Provide the [X, Y] coordinate of the cell's center where the given text is located.  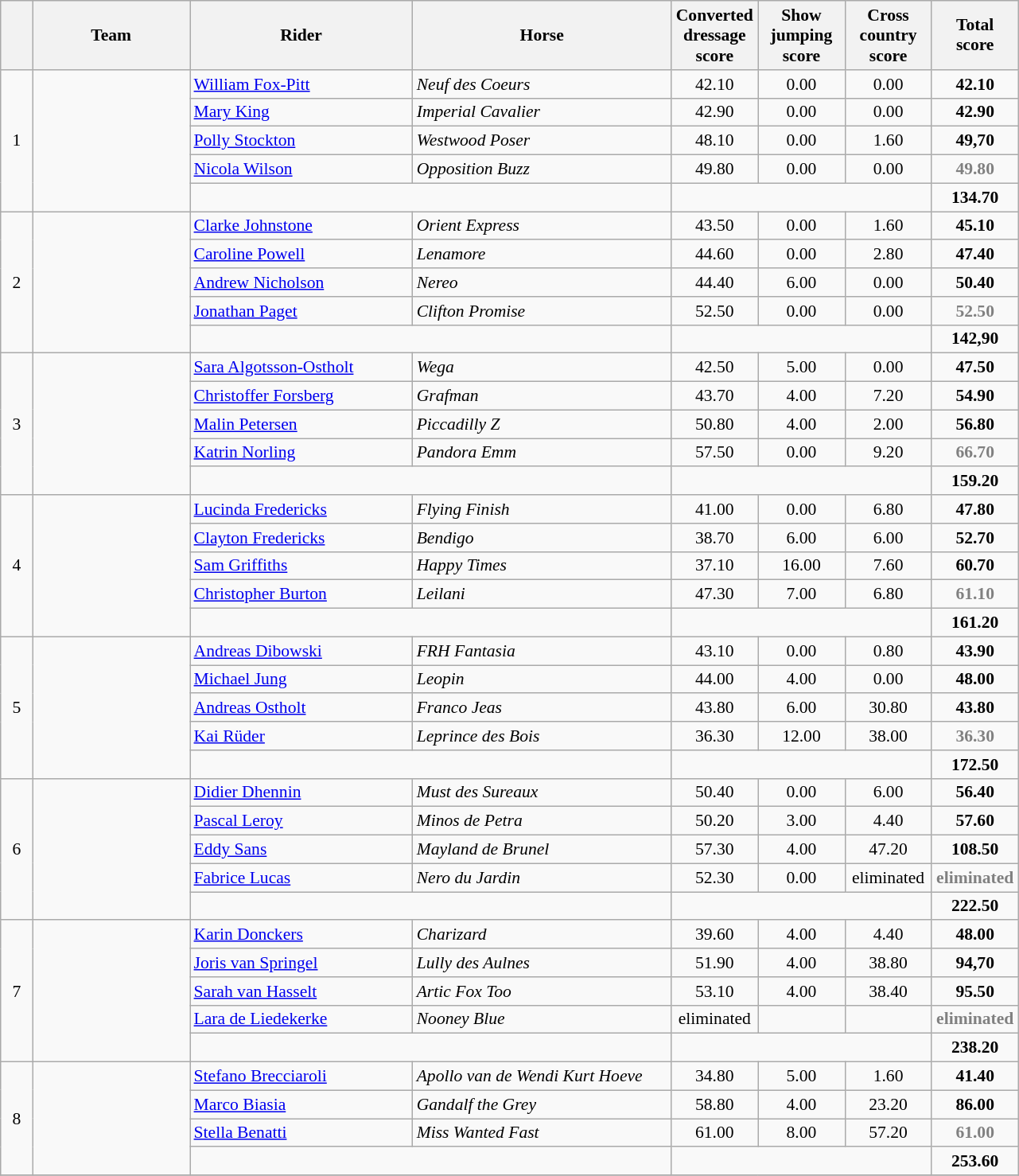
Leprince des Bois [543, 736]
Franco Jeas [543, 708]
45.10 [975, 226]
Grafman [543, 396]
86.00 [975, 1104]
Artic Fox Too [543, 991]
54.90 [975, 396]
52.30 [714, 878]
134.70 [975, 197]
12.00 [802, 736]
108.50 [975, 850]
0.80 [888, 651]
41.40 [975, 1077]
Apollo van de Wendi Kurt Hoeve [543, 1077]
Kai Rüder [301, 736]
2 [17, 282]
66.70 [975, 453]
253.60 [975, 1162]
Minos de Petra [543, 821]
Mayland de Brunel [543, 850]
Sam Griffiths [301, 566]
39.60 [714, 935]
Horse [543, 35]
Lucinda Fredericks [301, 509]
3.00 [802, 821]
50.20 [714, 821]
51.90 [714, 963]
Charizard [543, 935]
Pascal Leroy [301, 821]
Must des Sureaux [543, 792]
57.20 [888, 1133]
Miss Wanted Fast [543, 1133]
47.20 [888, 850]
37.10 [714, 566]
56.80 [975, 424]
Mary King [301, 112]
2.80 [888, 255]
38.70 [714, 538]
Orient Express [543, 226]
Stefano Brecciaroli [301, 1077]
Clarke Johnstone [301, 226]
8 [17, 1119]
8.00 [802, 1133]
52.70 [975, 538]
Neuf des Coeurs [543, 84]
57.60 [975, 821]
16.00 [802, 566]
Christoffer Forsberg [301, 396]
38.00 [888, 736]
43.90 [975, 651]
9.20 [888, 453]
Lully des Aulnes [543, 963]
Lenamore [543, 255]
49,70 [975, 141]
Eddy Sans [301, 850]
Rider [301, 35]
Andrew Nicholson [301, 282]
Katrin Norling [301, 453]
7.20 [888, 396]
Jonathan Paget [301, 311]
2.00 [888, 424]
Clifton Promise [543, 311]
Christopher Burton [301, 594]
Michael Jung [301, 680]
Clayton Fredericks [301, 538]
58.80 [714, 1104]
159.20 [975, 481]
23.20 [888, 1104]
Team [111, 35]
44.00 [714, 680]
44.40 [714, 282]
Andreas Ostholt [301, 708]
Polly Stockton [301, 141]
7.60 [888, 566]
Happy Times [543, 566]
Karin Donckers [301, 935]
41.00 [714, 509]
38.80 [888, 963]
56.40 [975, 792]
Flying Finish [543, 509]
3 [17, 424]
Nereo [543, 282]
Leilani [543, 594]
Fabrice Lucas [301, 878]
7.00 [802, 594]
7 [17, 991]
Joris van Springel [301, 963]
47.50 [975, 368]
53.10 [714, 991]
Didier Dhennin [301, 792]
Cross countryscore [888, 35]
57.30 [714, 850]
Malin Petersen [301, 424]
Wega [543, 368]
47.30 [714, 594]
5 [17, 707]
Stella Benatti [301, 1133]
Nooney Blue [543, 1019]
30.80 [888, 708]
57.50 [714, 453]
Westwood Poser [543, 141]
Caroline Powell [301, 255]
Leopin [543, 680]
6 [17, 849]
Bendigo [543, 538]
Gandalf the Grey [543, 1104]
161.20 [975, 623]
FRH Fantasia [543, 651]
48.10 [714, 141]
38.40 [888, 991]
60.70 [975, 566]
William Fox-Pitt [301, 84]
238.20 [975, 1048]
43.70 [714, 396]
Nero du Jardin [543, 878]
Imperial Cavalier [543, 112]
Sara Algotsson-Ostholt [301, 368]
47.80 [975, 509]
94,70 [975, 963]
34.80 [714, 1077]
Show jumpingscore [802, 35]
50.80 [714, 424]
43.10 [714, 651]
43.50 [714, 226]
Andreas Dibowski [301, 651]
Nicola Wilson [301, 169]
Opposition Buzz [543, 169]
Lara de Liedekerke [301, 1019]
61.10 [975, 594]
222.50 [975, 906]
4 [17, 566]
95.50 [975, 991]
142,90 [975, 339]
47.40 [975, 255]
Converted dressagescore [714, 35]
Marco Biasia [301, 1104]
Sarah van Hasselt [301, 991]
Totalscore [975, 35]
1 [17, 141]
42.50 [714, 368]
Piccadilly Z [543, 424]
Pandora Emm [543, 453]
44.60 [714, 255]
172.50 [975, 765]
